Detect which cell encompasses the target text, then output its [x, y] center coordinate. 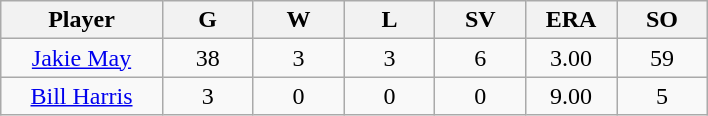
5 [662, 96]
Player [82, 20]
6 [480, 58]
59 [662, 58]
Bill Harris [82, 96]
ERA [572, 20]
3.00 [572, 58]
9.00 [572, 96]
SV [480, 20]
W [298, 20]
SO [662, 20]
L [390, 20]
G [208, 20]
38 [208, 58]
Jakie May [82, 58]
